From the cell containing the given text, extract its center point as (x, y) coordinate. 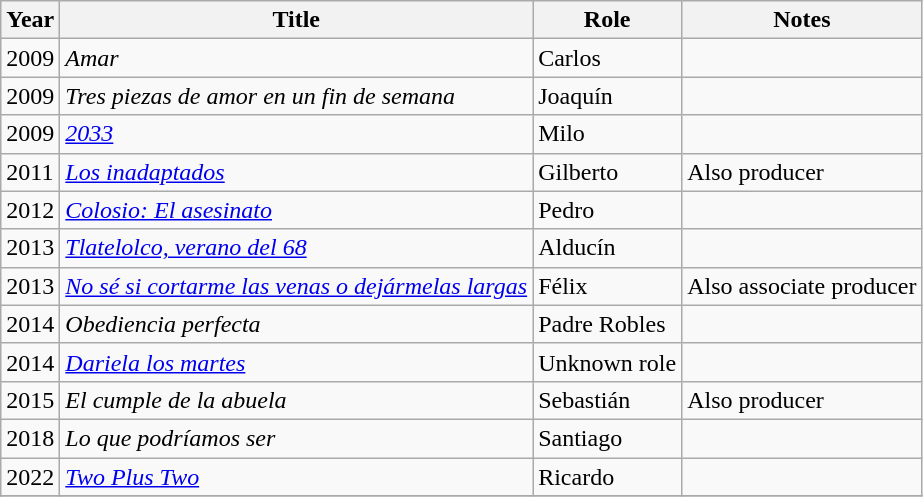
Colosio: El asesinato (296, 210)
2011 (30, 172)
Joaquín (608, 96)
Title (296, 20)
Amar (296, 58)
Year (30, 20)
Pedro (608, 210)
2018 (30, 438)
Lo que podríamos ser (296, 438)
Role (608, 20)
Alducín (608, 248)
Tres piezas de amor en un fin de semana (296, 96)
Gilberto (608, 172)
Two Plus Two (296, 477)
2033 (296, 134)
Dariela los martes (296, 362)
2015 (30, 400)
Notes (802, 20)
Carlos (608, 58)
2022 (30, 477)
El cumple de la abuela (296, 400)
No sé si cortarme las venas o dejármelas largas (296, 286)
2012 (30, 210)
Obediencia perfecta (296, 324)
Sebastián (608, 400)
Also associate producer (802, 286)
Milo (608, 134)
Félix (608, 286)
Padre Robles (608, 324)
Los inadaptados (296, 172)
Unknown role (608, 362)
Santiago (608, 438)
Tlatelolco, verano del 68 (296, 248)
Ricardo (608, 477)
